Detect which cell encompasses the target text, then output its (x, y) center coordinate. 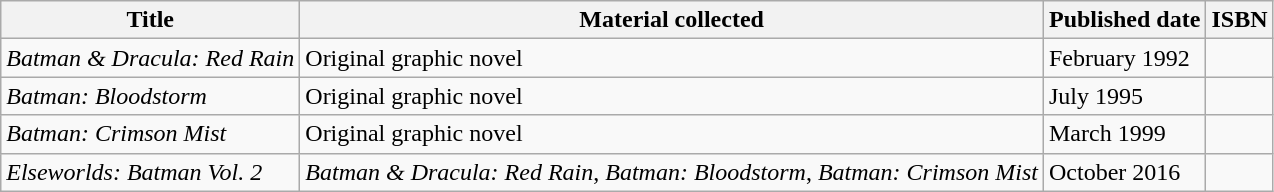
ISBN (1240, 20)
Elseworlds: Batman Vol. 2 (150, 172)
Title (150, 20)
Batman: Crimson Mist (150, 134)
Published date (1124, 20)
March 1999 (1124, 134)
October 2016 (1124, 172)
July 1995 (1124, 96)
Material collected (672, 20)
Batman & Dracula: Red Rain, Batman: Bloodstorm, Batman: Crimson Mist (672, 172)
Batman: Bloodstorm (150, 96)
Batman & Dracula: Red Rain (150, 58)
February 1992 (1124, 58)
